For the text-containing cell, return its midpoint in [x, y] coordinate format. 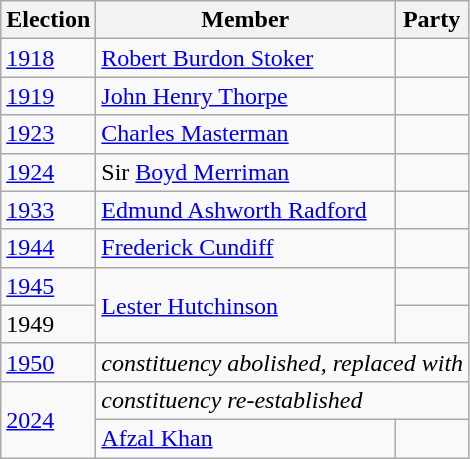
Election [48, 20]
John Henry Thorpe [246, 96]
Afzal Khan [246, 438]
1944 [48, 248]
constituency abolished, replaced with [282, 362]
1923 [48, 134]
Lester Hutchinson [246, 305]
Frederick Cundiff [246, 248]
1924 [48, 172]
1949 [48, 324]
constituency re-established [282, 400]
Party [432, 20]
1918 [48, 58]
2024 [48, 419]
1950 [48, 362]
Member [246, 20]
1919 [48, 96]
Sir Boyd Merriman [246, 172]
Robert Burdon Stoker [246, 58]
Charles Masterman [246, 134]
1945 [48, 286]
Edmund Ashworth Radford [246, 210]
1933 [48, 210]
